From the cell containing the given text, extract its center point as (x, y) coordinate. 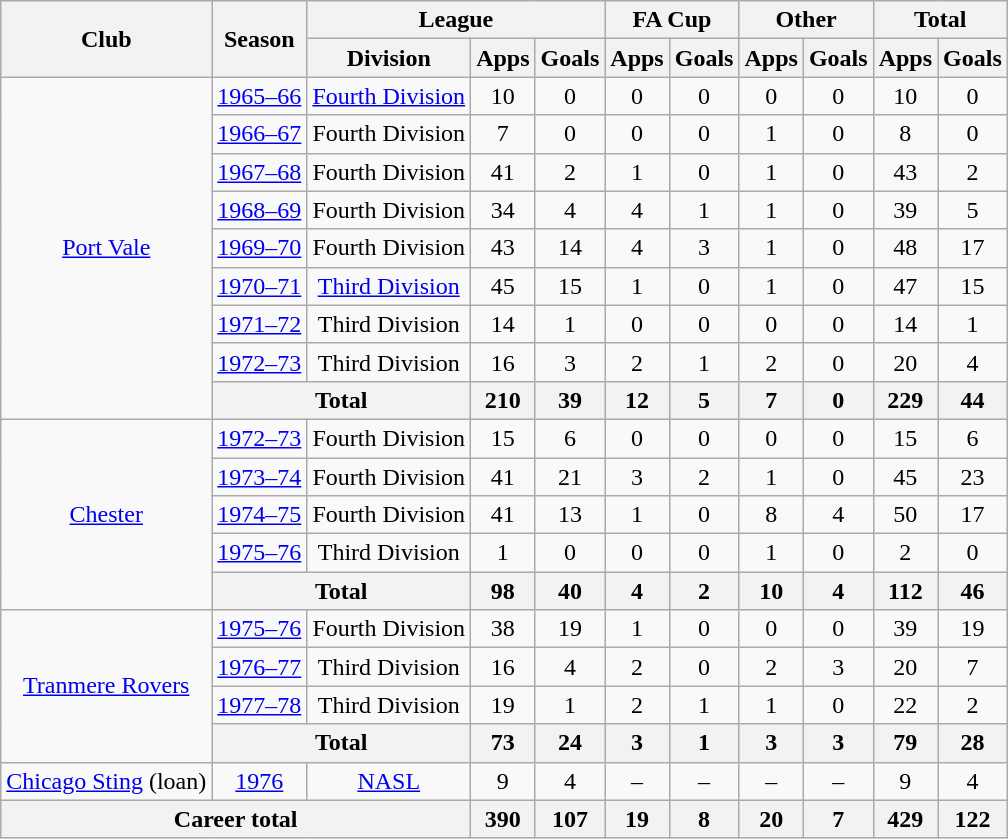
1973–74 (260, 477)
1968–69 (260, 210)
1969–70 (260, 248)
Port Vale (106, 248)
Chicago Sting (loan) (106, 781)
Club (106, 39)
League (456, 20)
44 (973, 400)
40 (570, 591)
23 (973, 477)
Other (806, 20)
79 (905, 743)
1977–78 (260, 705)
24 (570, 743)
NASL (389, 781)
22 (905, 705)
107 (570, 819)
1976 (260, 781)
1971–72 (260, 324)
390 (503, 819)
Division (389, 58)
1966–67 (260, 134)
122 (973, 819)
1965–66 (260, 96)
34 (503, 210)
21 (570, 477)
FA Cup (672, 20)
98 (503, 591)
12 (637, 400)
1967–68 (260, 172)
1976–77 (260, 667)
50 (905, 515)
1970–71 (260, 286)
Career total (236, 819)
Season (260, 39)
73 (503, 743)
Tranmere Rovers (106, 686)
48 (905, 248)
1974–75 (260, 515)
47 (905, 286)
46 (973, 591)
38 (503, 629)
Chester (106, 514)
13 (570, 515)
210 (503, 400)
229 (905, 400)
112 (905, 591)
28 (973, 743)
429 (905, 819)
